Scan for the cell matching the given text and deliver its (X, Y) coordinate at center. 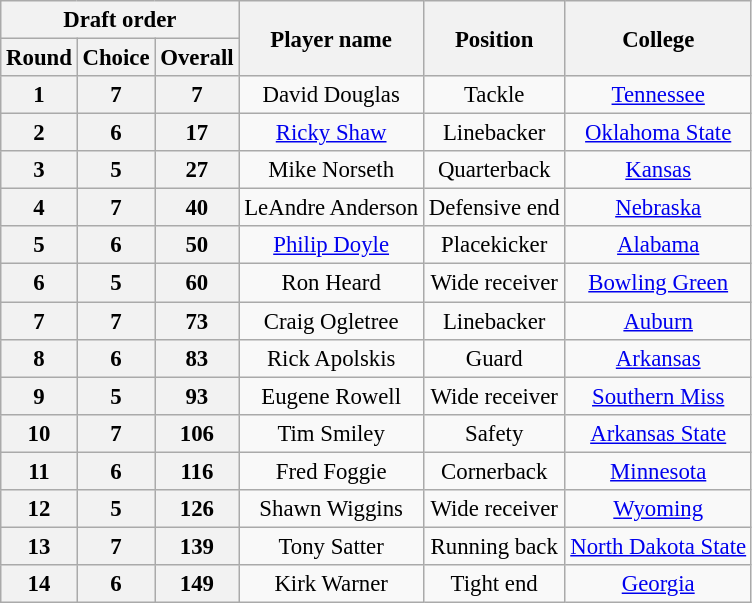
Position (494, 38)
1 (39, 95)
Placekicker (494, 245)
11 (39, 471)
Arkansas State (658, 433)
Draft order (120, 20)
12 (39, 509)
Cornerback (494, 471)
Oklahoma State (658, 133)
126 (197, 509)
Bowling Green (658, 283)
Overall (197, 58)
Player name (332, 38)
Running back (494, 546)
Southern Miss (658, 396)
Kansas (658, 170)
North Dakota State (658, 546)
Georgia (658, 584)
17 (197, 133)
Arkansas (658, 358)
Eugene Rowell (332, 396)
106 (197, 433)
2 (39, 133)
Craig Ogletree (332, 321)
Minnesota (658, 471)
David Douglas (332, 95)
139 (197, 546)
116 (197, 471)
Safety (494, 433)
Rick Apolskis (332, 358)
Tennessee (658, 95)
93 (197, 396)
10 (39, 433)
14 (39, 584)
Tackle (494, 95)
Mike Norseth (332, 170)
Wyoming (658, 509)
8 (39, 358)
4 (39, 208)
149 (197, 584)
Choice (116, 58)
Fred Foggie (332, 471)
Ron Heard (332, 283)
Nebraska (658, 208)
Tony Satter (332, 546)
LeAndre Anderson (332, 208)
83 (197, 358)
13 (39, 546)
Guard (494, 358)
Alabama (658, 245)
27 (197, 170)
50 (197, 245)
Tim Smiley (332, 433)
73 (197, 321)
Tight end (494, 584)
60 (197, 283)
Ricky Shaw (332, 133)
Auburn (658, 321)
9 (39, 396)
Philip Doyle (332, 245)
Round (39, 58)
3 (39, 170)
Kirk Warner (332, 584)
Shawn Wiggins (332, 509)
Defensive end (494, 208)
College (658, 38)
40 (197, 208)
Quarterback (494, 170)
